For the text-containing cell, return its midpoint in (x, y) coordinate format. 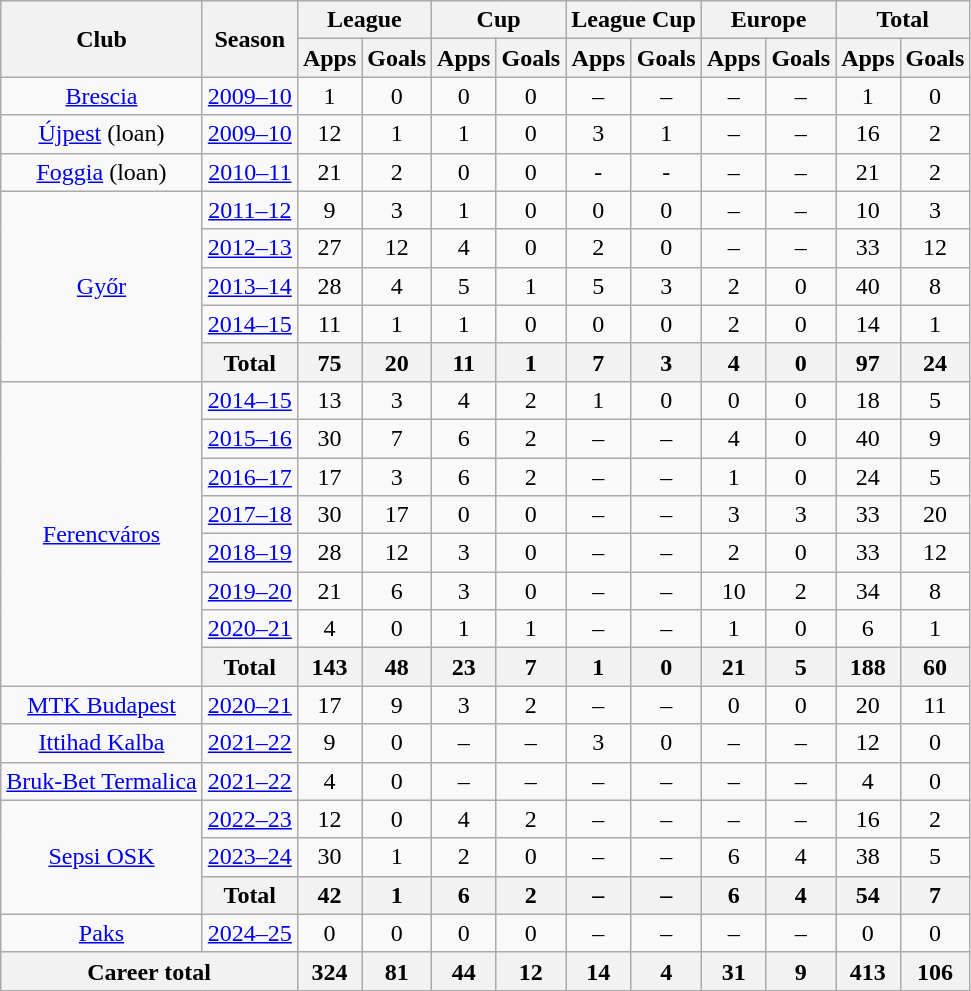
2022–23 (250, 819)
Paks (102, 933)
13 (329, 400)
324 (329, 971)
97 (868, 362)
2024–25 (250, 933)
Club (102, 39)
Foggia (loan) (102, 172)
Sepsi OSK (102, 857)
Brescia (102, 96)
2012–13 (250, 248)
2011–12 (250, 210)
2017–18 (250, 515)
Ittihad Kalba (102, 743)
188 (868, 667)
75 (329, 362)
27 (329, 248)
Season (250, 39)
League (364, 20)
Career total (150, 971)
48 (397, 667)
42 (329, 895)
2016–17 (250, 477)
106 (935, 971)
2013–14 (250, 286)
2015–16 (250, 438)
League Cup (634, 20)
18 (868, 400)
Ferencváros (102, 533)
2018–19 (250, 553)
2019–20 (250, 591)
2023–24 (250, 857)
34 (868, 591)
23 (464, 667)
Europe (768, 20)
60 (935, 667)
44 (464, 971)
143 (329, 667)
81 (397, 971)
38 (868, 857)
Győr (102, 286)
54 (868, 895)
MTK Budapest (102, 705)
2010–11 (250, 172)
Újpest (loan) (102, 134)
413 (868, 971)
Cup (499, 20)
Bruk-Bet Termalica (102, 781)
31 (733, 971)
